Extract the (x, y) coordinate from the center of the cell holding the provided text.  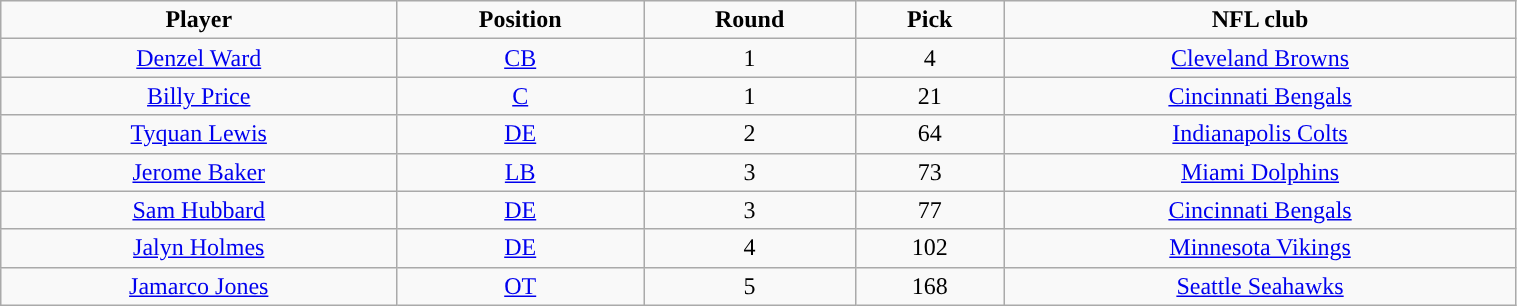
Player (199, 20)
Miami Dolphins (1260, 172)
77 (930, 210)
Denzel Ward (199, 58)
OT (520, 286)
Indianapolis Colts (1260, 134)
64 (930, 134)
Cleveland Browns (1260, 58)
NFL club (1260, 20)
Jalyn Holmes (199, 248)
2 (750, 134)
Position (520, 20)
C (520, 96)
CB (520, 58)
Seattle Seahawks (1260, 286)
Billy Price (199, 96)
73 (930, 172)
Minnesota Vikings (1260, 248)
Jamarco Jones (199, 286)
Pick (930, 20)
21 (930, 96)
Tyquan Lewis (199, 134)
102 (930, 248)
5 (750, 286)
Jerome Baker (199, 172)
Sam Hubbard (199, 210)
168 (930, 286)
LB (520, 172)
Round (750, 20)
